Search for the cell housing the specified text and yield its [x, y] center coordinate. 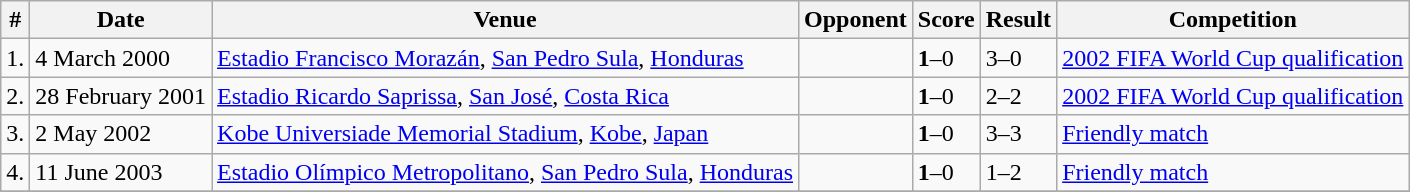
Estadio Francisco Morazán, San Pedro Sula, Honduras [506, 58]
Opponent [856, 20]
Estadio Ricardo Saprissa, San José, Costa Rica [506, 96]
Estadio Olímpico Metropolitano, San Pedro Sula, Honduras [506, 172]
3–3 [1018, 134]
1. [16, 58]
Result [1018, 20]
3. [16, 134]
2–2 [1018, 96]
Venue [506, 20]
3–0 [1018, 58]
2 May 2002 [121, 134]
Competition [1233, 20]
28 February 2001 [121, 96]
4. [16, 172]
# [16, 20]
11 June 2003 [121, 172]
1–2 [1018, 172]
4 March 2000 [121, 58]
Kobe Universiade Memorial Stadium, Kobe, Japan [506, 134]
2. [16, 96]
Score [946, 20]
Date [121, 20]
